Capture the cell that displays the provided text and extract its (x, y) central coordinate. 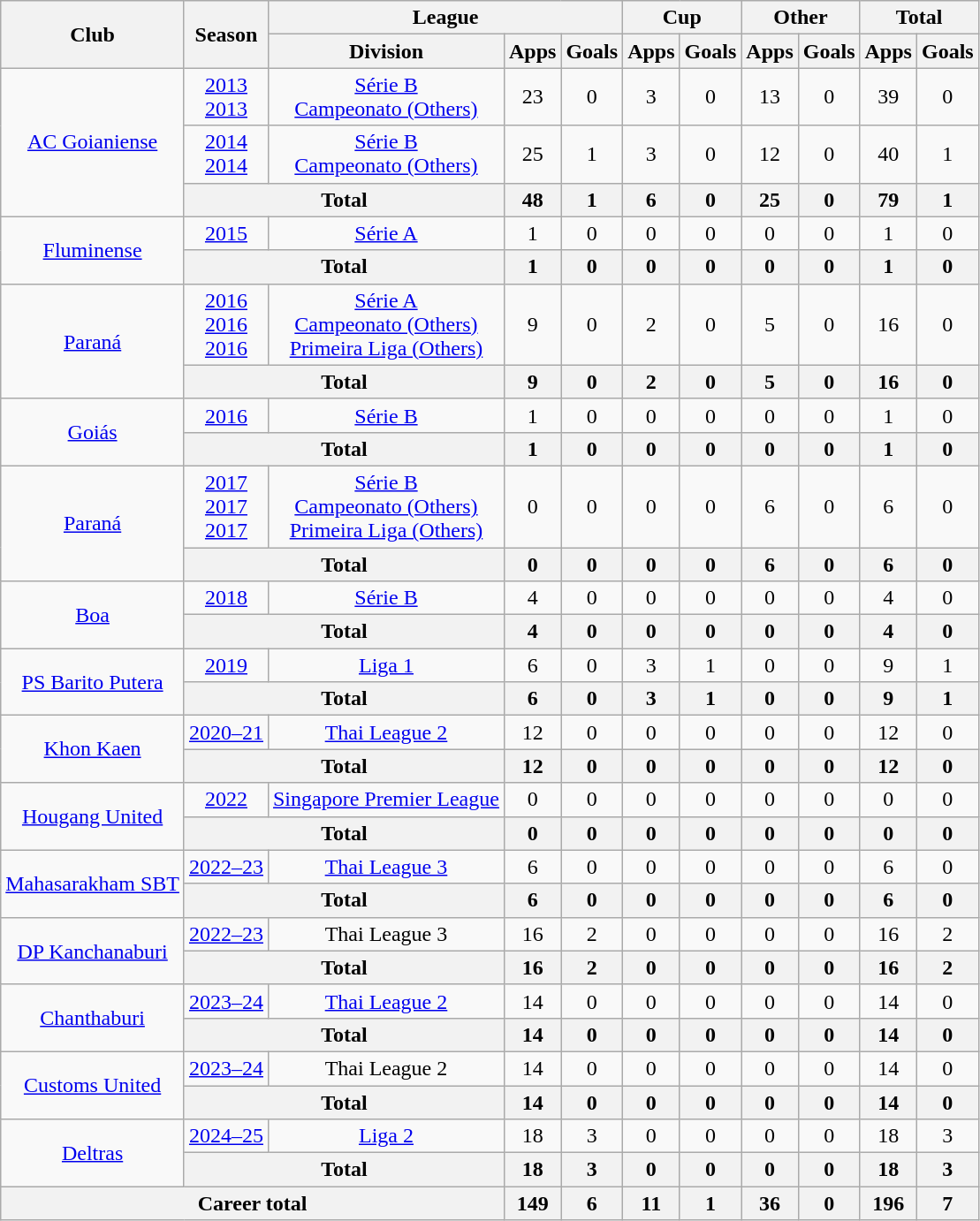
2016 2016 2016 (226, 324)
Liga 1 (385, 665)
Cup (682, 18)
2013 2013 (226, 97)
2022 (226, 800)
2015 (226, 233)
Série A Campeonato (Others) Primeira Liga (Others) (385, 324)
2020–21 (226, 732)
36 (770, 1203)
Singapore Premier League (385, 800)
2014 2014 (226, 154)
2017 2017 2017 (226, 506)
40 (888, 154)
Chanthaburi (93, 1018)
Série A (385, 233)
Boa (93, 615)
39 (888, 97)
23 (532, 97)
DP Kanchanaburi (93, 951)
League (445, 18)
PS Barito Putera (93, 682)
Deltras (93, 1153)
Career total (253, 1203)
2018 (226, 598)
Khon Kaen (93, 749)
Club (93, 34)
Other (801, 18)
Hougang United (93, 816)
7 (947, 1203)
Série B Campeonato (Others) Primeira Liga (Others) (385, 506)
Mahasarakham SBT (93, 884)
48 (532, 200)
AC Goianiense (93, 142)
2016 (226, 415)
2019 (226, 665)
Customs United (93, 1085)
Division (385, 51)
196 (888, 1203)
Liga 2 (385, 1136)
13 (770, 97)
Season (226, 34)
79 (888, 200)
11 (651, 1203)
2024–25 (226, 1136)
Fluminense (93, 250)
Goiás (93, 432)
149 (532, 1203)
